Pinpoint the cell where the given text exists, returning its [x, y] midpoint coordinate. 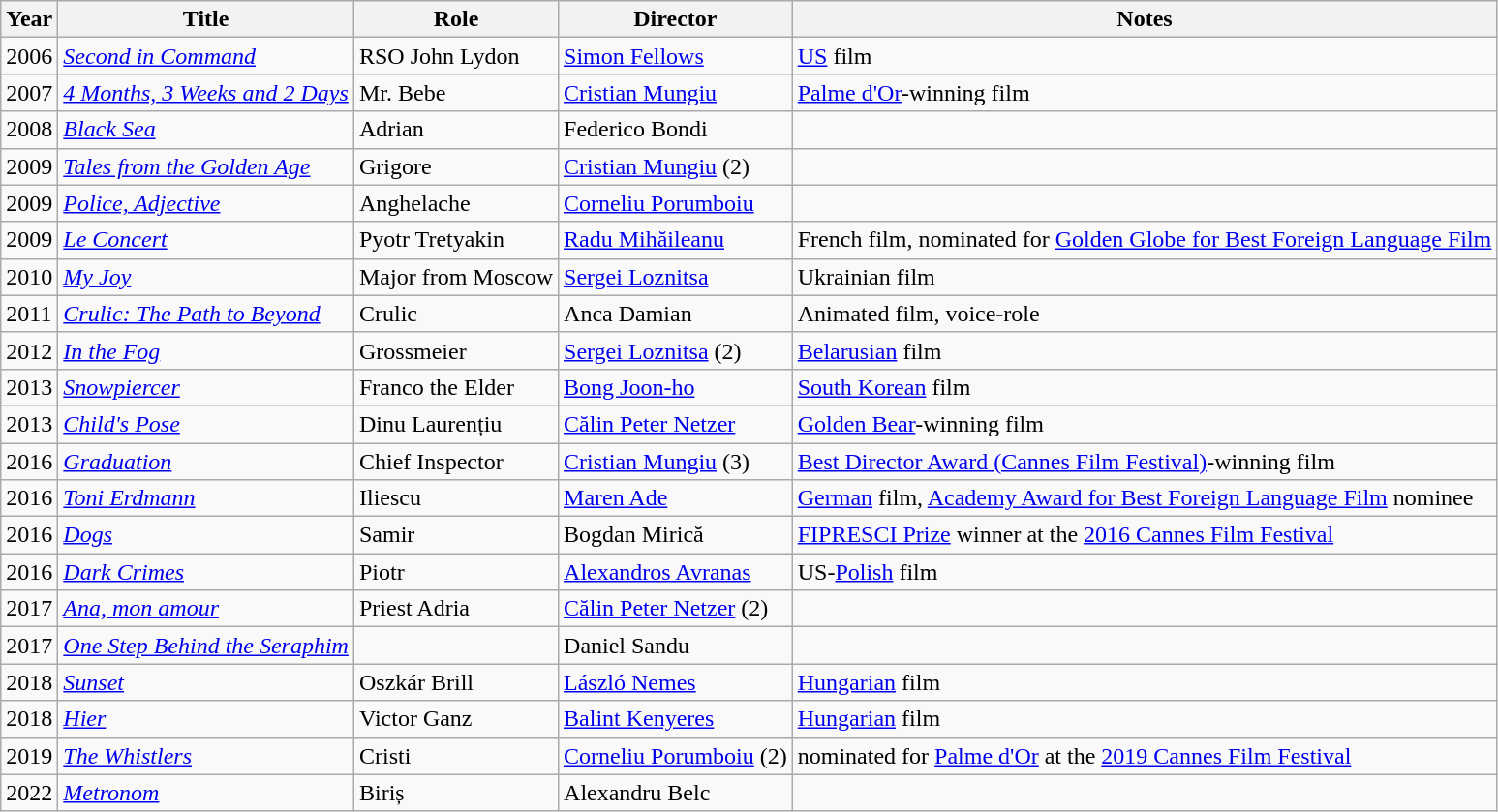
Călin Peter Netzer [676, 424]
2010 [29, 277]
Sunset [206, 682]
2007 [29, 93]
Crulic: The Path to Beyond [206, 314]
Hier [206, 719]
Radu Mihăileanu [676, 240]
The Whistlers [206, 756]
French film, nominated for Golden Globe for Best Foreign Language Film [1145, 240]
Dogs [206, 535]
Dark Crimes [206, 572]
In the Fog [206, 350]
South Korean film [1145, 387]
FIPRESCI Prize winner at the 2016 Cannes Film Festival [1145, 535]
Anghelache [455, 203]
Year [29, 19]
Police, Adjective [206, 203]
2012 [29, 350]
Anca Damian [676, 314]
Title [206, 19]
Balint Kenyeres [676, 719]
Maren Ade [676, 498]
Cristian Mungiu (3) [676, 462]
2011 [29, 314]
Corneliu Porumboiu (2) [676, 756]
Best Director Award (Cannes Film Festival)-winning film [1145, 462]
Child's Pose [206, 424]
German film, Academy Award for Best Foreign Language Film nominee [1145, 498]
Pyotr Tretyakin [455, 240]
Alexandru Belc [676, 793]
Major from Moscow [455, 277]
Snowpiercer [206, 387]
Simon Fellows [676, 56]
RSO John Lydon [455, 56]
Metronom [206, 793]
Tales from the Golden Age [206, 166]
One Step Behind the Seraphim [206, 646]
Belarusian film [1145, 350]
Daniel Sandu [676, 646]
László Nemes [676, 682]
2008 [29, 130]
Bogdan Mirică [676, 535]
Sergei Loznitsa (2) [676, 350]
Grossmeier [455, 350]
My Joy [206, 277]
Iliescu [455, 498]
nominated for Palme d'Or at the 2019 Cannes Film Festival [1145, 756]
Cristian Mungiu (2) [676, 166]
Ana, mon amour [206, 609]
Piotr [455, 572]
Grigore [455, 166]
Cristi [455, 756]
Victor Ganz [455, 719]
Oszkár Brill [455, 682]
Palme d'Or-winning film [1145, 93]
Mr. Bebe [455, 93]
Black Sea [206, 130]
Călin Peter Netzer (2) [676, 609]
Cristian Mungiu [676, 93]
Corneliu Porumboiu [676, 203]
2006 [29, 56]
Franco the Elder [455, 387]
Samir [455, 535]
Alexandros Avranas [676, 572]
Dinu Laurențiu [455, 424]
2019 [29, 756]
Crulic [455, 314]
Notes [1145, 19]
Chief Inspector [455, 462]
Priest Adria [455, 609]
Director [676, 19]
US-Polish film [1145, 572]
Adrian [455, 130]
Biriș [455, 793]
Role [455, 19]
Ukrainian film [1145, 277]
Second in Command [206, 56]
Le Concert [206, 240]
Bong Joon-ho [676, 387]
US film [1145, 56]
Toni Erdmann [206, 498]
Graduation [206, 462]
4 Months, 3 Weeks and 2 Days [206, 93]
Golden Bear-winning film [1145, 424]
2022 [29, 793]
Federico Bondi [676, 130]
Sergei Loznitsa [676, 277]
Animated film, voice-role [1145, 314]
